Return the [X, Y] coordinate for the center point of the cell that contains the specified text.  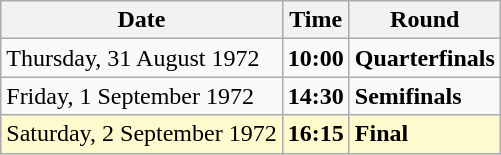
Round [424, 20]
Time [316, 20]
Saturday, 2 September 1972 [142, 134]
Date [142, 20]
Semifinals [424, 96]
Quarterfinals [424, 58]
Final [424, 134]
14:30 [316, 96]
Friday, 1 September 1972 [142, 96]
10:00 [316, 58]
16:15 [316, 134]
Thursday, 31 August 1972 [142, 58]
